Output the [X, Y] coordinate of the center of the cell containing the given text.  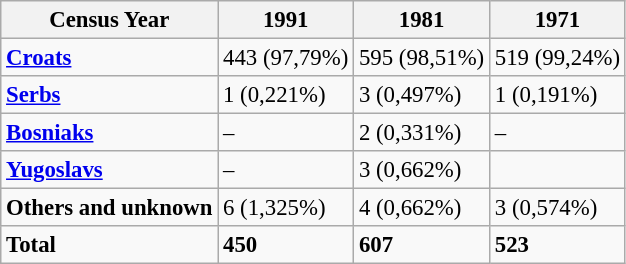
2 (0,331%) [422, 133]
1981 [422, 20]
3 (0,497%) [422, 95]
6 (1,325%) [286, 208]
Others and unknown [110, 208]
3 (0,574%) [558, 208]
450 [286, 245]
Bosniaks [110, 133]
3 (0,662%) [422, 170]
1991 [286, 20]
Total [110, 245]
1971 [558, 20]
Croats [110, 58]
607 [422, 245]
Yugoslavs [110, 170]
1 (0,191%) [558, 95]
519 (99,24%) [558, 58]
Serbs [110, 95]
443 (97,79%) [286, 58]
1 (0,221%) [286, 95]
Census Year [110, 20]
4 (0,662%) [422, 208]
523 [558, 245]
595 (98,51%) [422, 58]
